Output the (X, Y) coordinate of the center of the cell containing the given text.  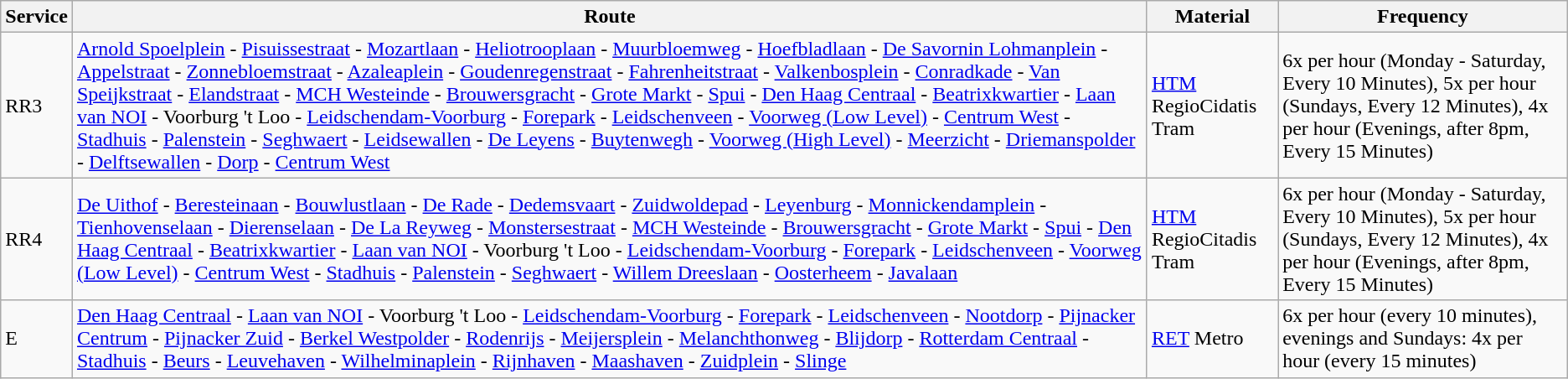
HTM RegioCitadis Tram (1212, 239)
Material (1212, 17)
Frequency (1423, 17)
RR4 (37, 239)
Service (37, 17)
HTM RegioCidatis Tram (1212, 106)
E (37, 339)
Route (610, 17)
RET Metro (1212, 339)
RR3 (37, 106)
6x per hour (every 10 minutes), evenings and Sundays: 4x per hour (every 15 minutes) (1423, 339)
